From the cell containing the given text, extract its center point as (X, Y) coordinate. 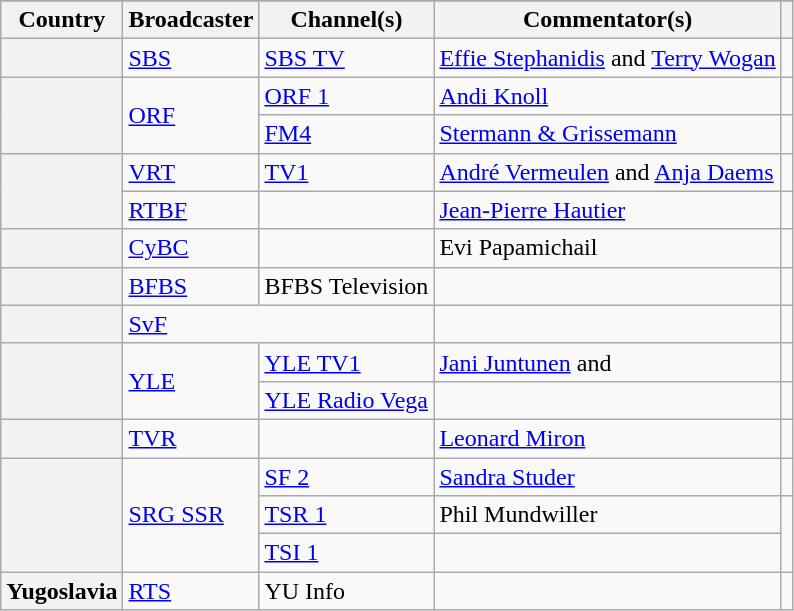
SvF (278, 324)
Broadcaster (191, 20)
Channel(s) (346, 20)
SBS (191, 58)
CyBC (191, 248)
VRT (191, 172)
Jean-Pierre Hautier (608, 210)
Jani Juntunen and (608, 362)
Stermann & Grissemann (608, 134)
Phil Mundwiller (608, 515)
RTS (191, 591)
Andi Knoll (608, 96)
ORF (191, 115)
YU Info (346, 591)
Evi Papamichail (608, 248)
TSI 1 (346, 553)
Effie Stephanidis and Terry Wogan (608, 58)
Leonard Miron (608, 438)
TSR 1 (346, 515)
TVR (191, 438)
TV1 (346, 172)
FM4 (346, 134)
SRG SSR (191, 515)
Commentator(s) (608, 20)
ORF 1 (346, 96)
Country (62, 20)
André Vermeulen and Anja Daems (608, 172)
BFBS Television (346, 286)
Sandra Studer (608, 477)
BFBS (191, 286)
SF 2 (346, 477)
YLE (191, 381)
RTBF (191, 210)
YLE TV1 (346, 362)
YLE Radio Vega (346, 400)
Yugoslavia (62, 591)
SBS TV (346, 58)
